Identify which cell holds the provided text, then report its (X, Y) central coordinate. 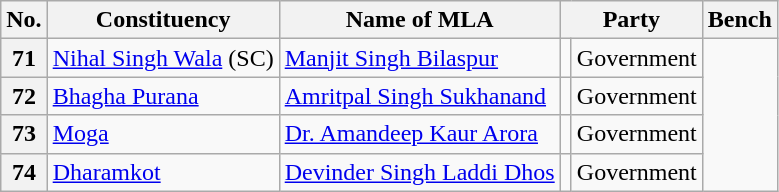
Moga (163, 134)
No. (24, 20)
Manjit Singh Bilaspur (420, 58)
74 (24, 172)
Bench (740, 20)
Devinder Singh Laddi Dhos (420, 172)
Nihal Singh Wala (SC) (163, 58)
Amritpal Singh Sukhanand (420, 96)
Party (631, 20)
Bhagha Purana (163, 96)
71 (24, 58)
73 (24, 134)
Dr. Amandeep Kaur Arora (420, 134)
Dharamkot (163, 172)
Name of MLA (420, 20)
Constituency (163, 20)
72 (24, 96)
